Pinpoint the cell where the given text exists, returning its (x, y) midpoint coordinate. 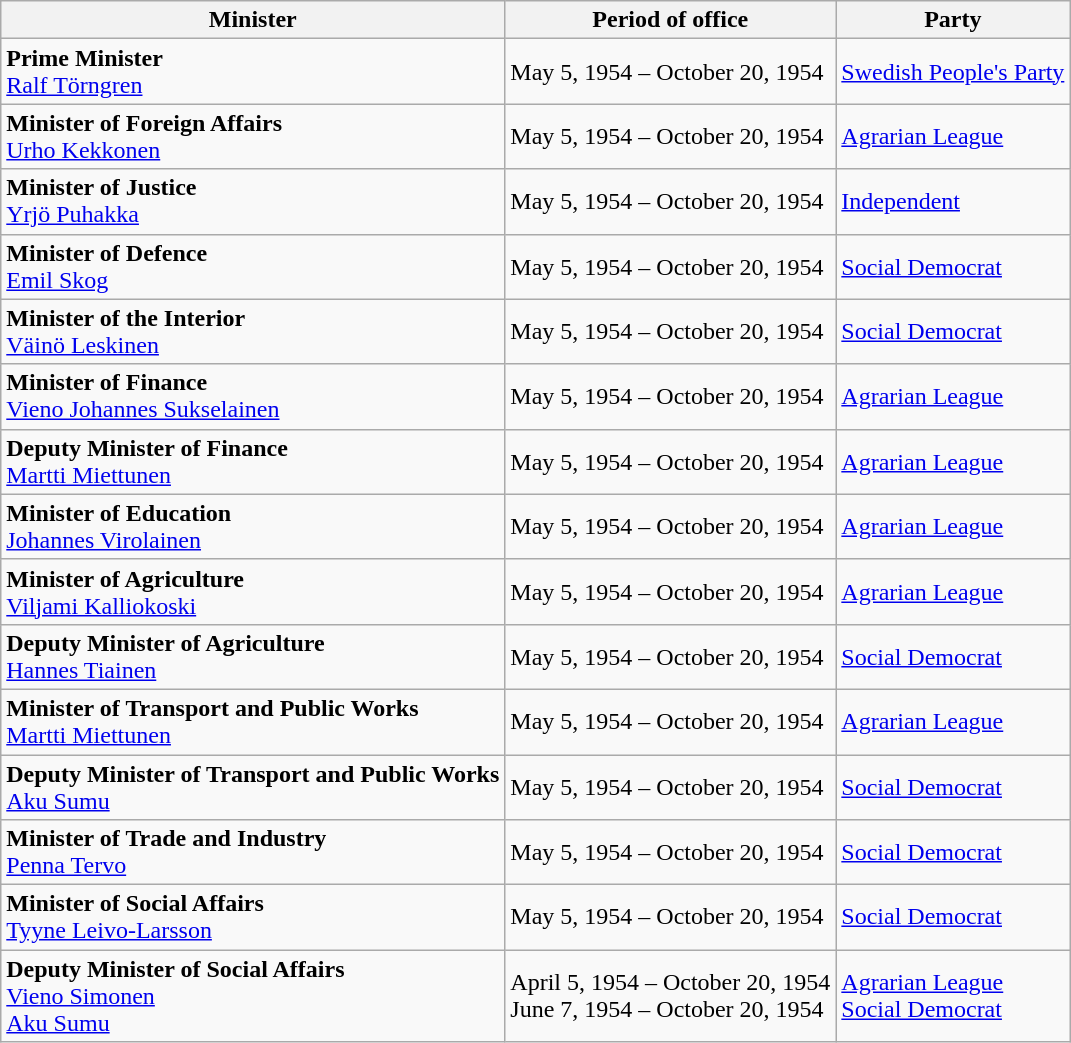
Independent (953, 202)
Minister (253, 20)
Minister of FinanceVieno Johannes Sukselainen (253, 396)
Swedish People's Party (953, 72)
Minister of EducationJohannes Virolainen (253, 526)
Minister of the InteriorVäinö Leskinen (253, 332)
Minister of Foreign Affairs Urho Kekkonen (253, 136)
Minister of DefenceEmil Skog (253, 266)
Deputy Minister of Social AffairsVieno SimonenAku Sumu (253, 996)
Agrarian LeagueSocial Democrat (953, 996)
Deputy Minister of AgricultureHannes Tiainen (253, 656)
Party (953, 20)
Minister of Social AffairsTyyne Leivo-Larsson (253, 918)
Deputy Minister of FinanceMartti Miettunen (253, 462)
Minister of JusticeYrjö Puhakka (253, 202)
Minister of Transport and Public WorksMartti Miettunen (253, 722)
Deputy Minister of Transport and Public WorksAku Sumu (253, 786)
Period of office (670, 20)
Minister of Trade and IndustryPenna Tervo (253, 852)
April 5, 1954 – October 20, 1954June 7, 1954 – October 20, 1954 (670, 996)
Minister of AgricultureViljami Kalliokoski (253, 592)
Prime MinisterRalf Törngren (253, 72)
